Detect which cell encompasses the target text, then output its [x, y] center coordinate. 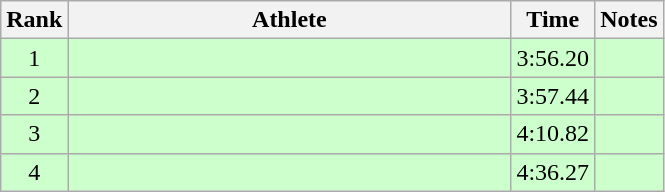
4:10.82 [553, 134]
3:57.44 [553, 96]
3 [34, 134]
Notes [629, 20]
1 [34, 58]
3:56.20 [553, 58]
4 [34, 172]
Athlete [290, 20]
Rank [34, 20]
2 [34, 96]
Time [553, 20]
4:36.27 [553, 172]
